Find where the given text appears and provide that cell's center as (X, Y) coordinate. 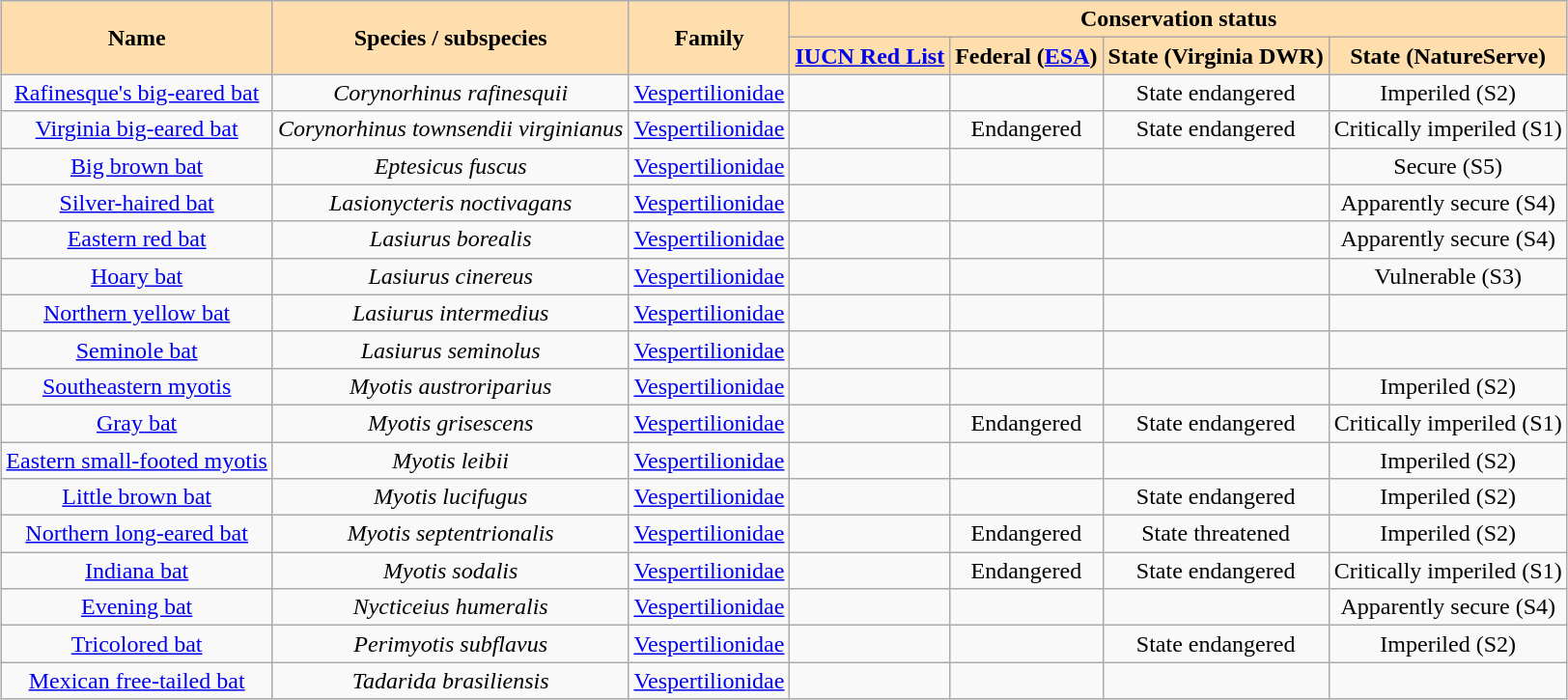
Corynorhinus townsendii virginianus (450, 129)
Gray bat (137, 423)
Tadarida brasiliensis (450, 681)
Hoary bat (137, 276)
Myotis sodalis (450, 571)
Indiana bat (137, 571)
Myotis leibii (450, 461)
Seminole bat (137, 350)
Southeastern myotis (137, 386)
Eastern small-footed myotis (137, 461)
Lasiurus intermedius (450, 313)
Myotis lucifugus (450, 497)
Species / subspecies (450, 38)
Lasiurus borealis (450, 239)
Mexican free-tailed bat (137, 681)
Evening bat (137, 607)
Name (137, 38)
State threatened (1216, 534)
Family (709, 38)
State (Virginia DWR) (1216, 56)
Big brown bat (137, 166)
Secure (S5) (1448, 166)
Nycticeius humeralis (450, 607)
Federal (ESA) (1026, 56)
Lasiurus seminolus (450, 350)
Vulnerable (S3) (1448, 276)
Little brown bat (137, 497)
Lasionycteris noctivagans (450, 203)
Myotis grisescens (450, 423)
Lasiurus cinereus (450, 276)
Conservation status (1178, 19)
Eptesicus fuscus (450, 166)
Rafinesque's big-eared bat (137, 93)
State (NatureServe) (1448, 56)
Tricolored bat (137, 644)
Myotis austroriparius (450, 386)
IUCN Red List (870, 56)
Virginia big-eared bat (137, 129)
Eastern red bat (137, 239)
Silver-haired bat (137, 203)
Northern long-eared bat (137, 534)
Perimyotis subflavus (450, 644)
Northern yellow bat (137, 313)
Corynorhinus rafinesquii (450, 93)
Myotis septentrionalis (450, 534)
